For the text-containing cell, return its midpoint in [x, y] coordinate format. 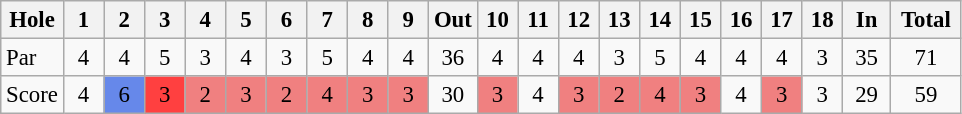
7 [328, 20]
Score [32, 95]
8 [368, 20]
16 [742, 20]
71 [926, 58]
Par [32, 58]
30 [454, 95]
15 [700, 20]
11 [538, 20]
13 [620, 20]
Hole [32, 20]
14 [660, 20]
29 [867, 95]
10 [498, 20]
1 [84, 20]
Out [454, 20]
In [867, 20]
36 [454, 58]
12 [578, 20]
35 [867, 58]
9 [408, 20]
18 [822, 20]
59 [926, 95]
Total [926, 20]
17 [782, 20]
